Return the [X, Y] coordinate for the center point of the cell that contains the specified text.  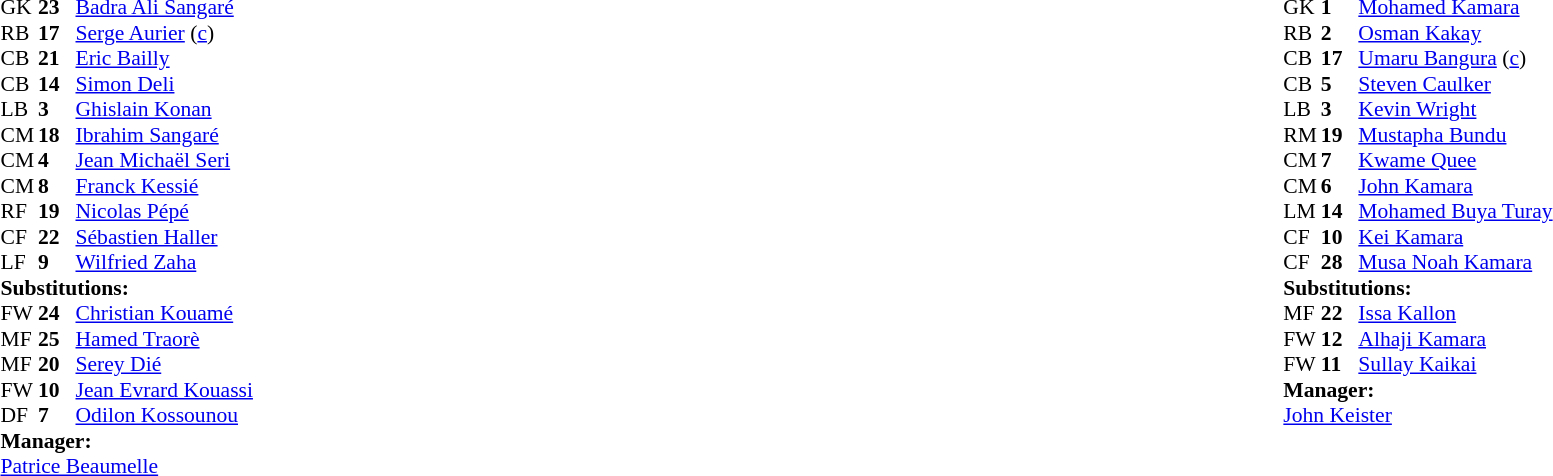
Franck Kessié [164, 186]
28 [1340, 263]
RM [1302, 135]
Mohamed Buya Turay [1455, 211]
4 [57, 161]
9 [57, 263]
21 [57, 59]
20 [57, 365]
6 [1340, 186]
Sébastien Haller [164, 237]
Steven Caulker [1455, 84]
24 [57, 313]
Serge Aurier (c) [164, 33]
Mustapha Bundu [1455, 135]
Umaru Bangura (c) [1455, 59]
25 [57, 339]
John Kamara [1455, 186]
RF [19, 211]
Ibrahim Sangaré [164, 135]
LM [1302, 211]
Sullay Kaikai [1455, 365]
Nicolas Pépé [164, 211]
Wilfried Zaha [164, 263]
Serey Dié [164, 365]
Christian Kouamé [164, 313]
Ghislain Konan [164, 109]
8 [57, 186]
Issa Kallon [1455, 313]
DF [19, 415]
11 [1340, 365]
Eric Bailly [164, 59]
John Keister [1418, 415]
Alhaji Kamara [1455, 339]
Simon Deli [164, 84]
Hamed Traorè [164, 339]
5 [1340, 84]
2 [1340, 33]
Kei Kamara [1455, 237]
Kwame Quee [1455, 161]
18 [57, 135]
Osman Kakay [1455, 33]
Jean Evrard Kouassi [164, 390]
Kevin Wright [1455, 109]
12 [1340, 339]
LF [19, 263]
Musa Noah Kamara [1455, 263]
Odilon Kossounou [164, 415]
Jean Michaël Seri [164, 161]
